Identify which cell holds the provided text, then report its [X, Y] central coordinate. 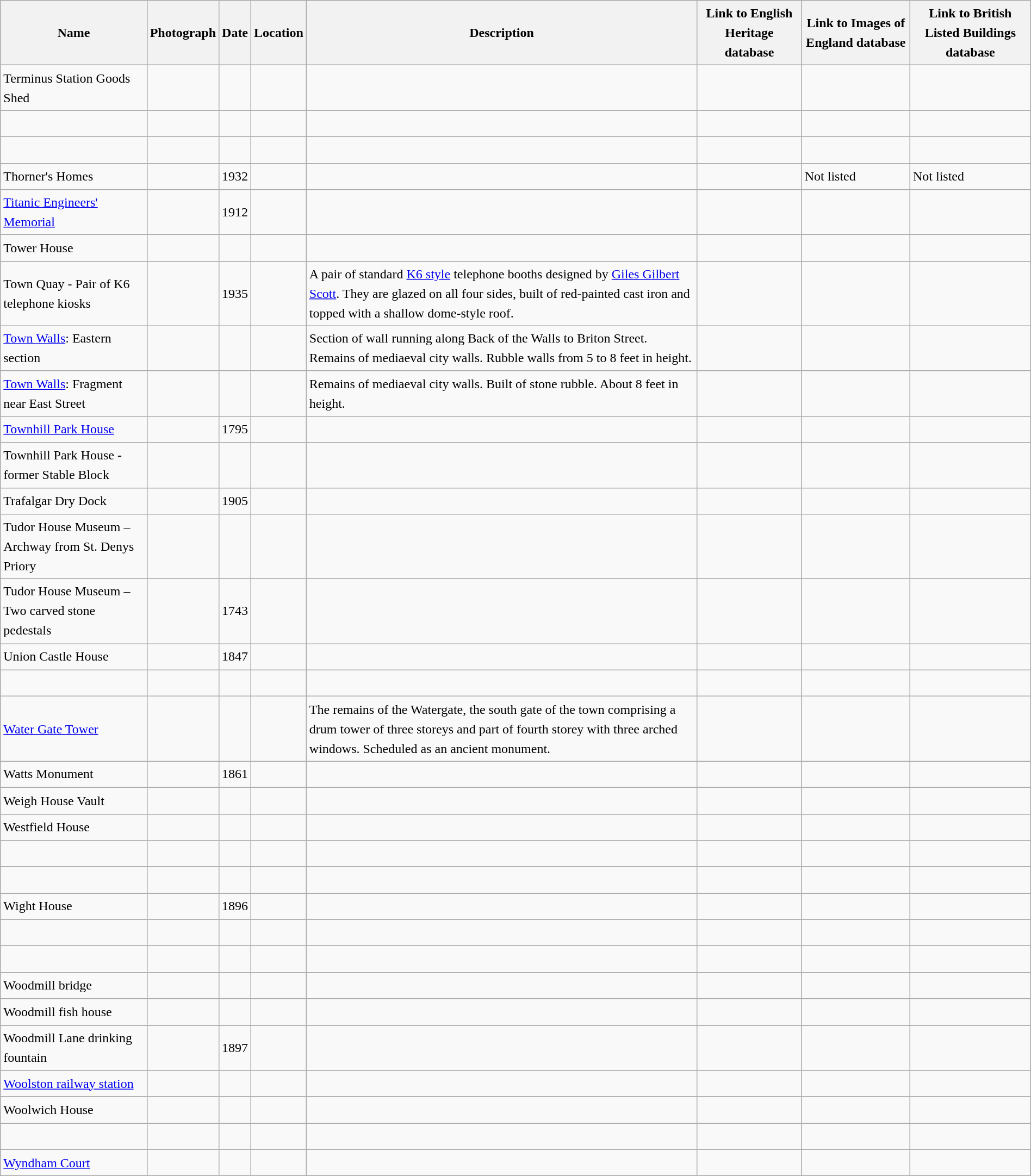
Date [235, 33]
Tudor House Museum – Archway from St. Denys Priory [74, 547]
Location [279, 33]
Town Walls: Eastern section [74, 348]
Thorner's Homes [74, 176]
Water Gate Tower [74, 729]
Tower House [74, 248]
Townhill Park House [74, 430]
Union Castle House [74, 657]
Woolston railway station [74, 1084]
1743 [235, 611]
1795 [235, 430]
Woodmill bridge [74, 985]
1905 [235, 501]
Watts Monument [74, 774]
Photograph [183, 33]
Westfield House [74, 827]
Name [74, 33]
Weigh House Vault [74, 800]
Link to British Listed Buildings database [970, 33]
Link to English Heritage database [749, 33]
Trafalgar Dry Dock [74, 501]
Link to Images of England database [856, 33]
1932 [235, 176]
1897 [235, 1048]
Titanic Engineers' Memorial [74, 212]
Section of wall running along Back of the Walls to Briton Street. Remains of mediaeval city walls. Rubble walls from 5 to 8 feet in height. [501, 348]
Woodmill fish house [74, 1012]
Remains of mediaeval city walls. Built of stone rubble. About 8 feet in height. [501, 394]
Woolwich House [74, 1110]
Townhill Park House - former Stable Block [74, 465]
Terminus Station Goods Shed [74, 88]
1847 [235, 657]
Woodmill Lane drinking fountain [74, 1048]
Town Quay - Pair of K6 telephone kiosks [74, 294]
1861 [235, 774]
Tudor House Museum – Two carved stone pedestals [74, 611]
Description [501, 33]
Town Walls: Fragment near East Street [74, 394]
1935 [235, 294]
Wight House [74, 907]
1896 [235, 907]
Wyndham Court [74, 1162]
1912 [235, 212]
